Return (x, y) of the center of cell containing provided text 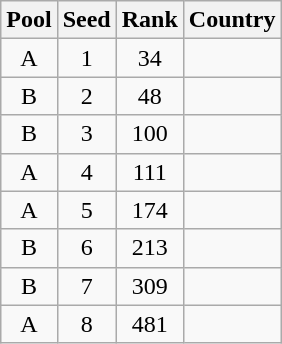
5 (86, 210)
213 (150, 248)
8 (86, 324)
111 (150, 172)
100 (150, 134)
34 (150, 58)
Seed (86, 20)
481 (150, 324)
6 (86, 248)
2 (86, 96)
7 (86, 286)
Country (232, 20)
48 (150, 96)
Pool (29, 20)
1 (86, 58)
174 (150, 210)
309 (150, 286)
Rank (150, 20)
4 (86, 172)
3 (86, 134)
